Determine the (x, y) coordinate at the center of the cell enclosing the given text.  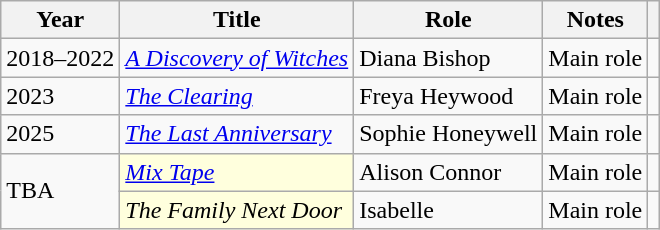
Role (448, 20)
Diana Bishop (448, 58)
Year (60, 20)
Title (237, 20)
Freya Heywood (448, 96)
2025 (60, 134)
Mix Tape (237, 172)
The Clearing (237, 96)
Isabelle (448, 210)
Sophie Honeywell (448, 134)
2023 (60, 96)
A Discovery of Witches (237, 58)
The Family Next Door (237, 210)
TBA (60, 191)
Alison Connor (448, 172)
2018–2022 (60, 58)
Notes (596, 20)
The Last Anniversary (237, 134)
